Identify which cell holds the provided text, then report its [X, Y] central coordinate. 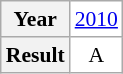
2010 [96, 19]
Year [36, 19]
Result [36, 55]
A [96, 55]
